For the text-containing cell, return its midpoint in [X, Y] coordinate format. 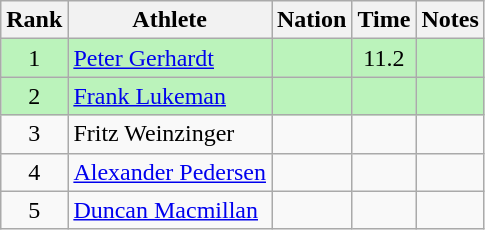
2 [34, 96]
Athlete [170, 20]
Fritz Weinzinger [170, 134]
Time [384, 20]
Notes [450, 20]
11.2 [384, 58]
Peter Gerhardt [170, 58]
Rank [34, 20]
5 [34, 210]
Duncan Macmillan [170, 210]
Alexander Pedersen [170, 172]
Frank Lukeman [170, 96]
4 [34, 172]
3 [34, 134]
1 [34, 58]
Nation [312, 20]
